Return the [X, Y] coordinate for the center point of the cell that contains the specified text.  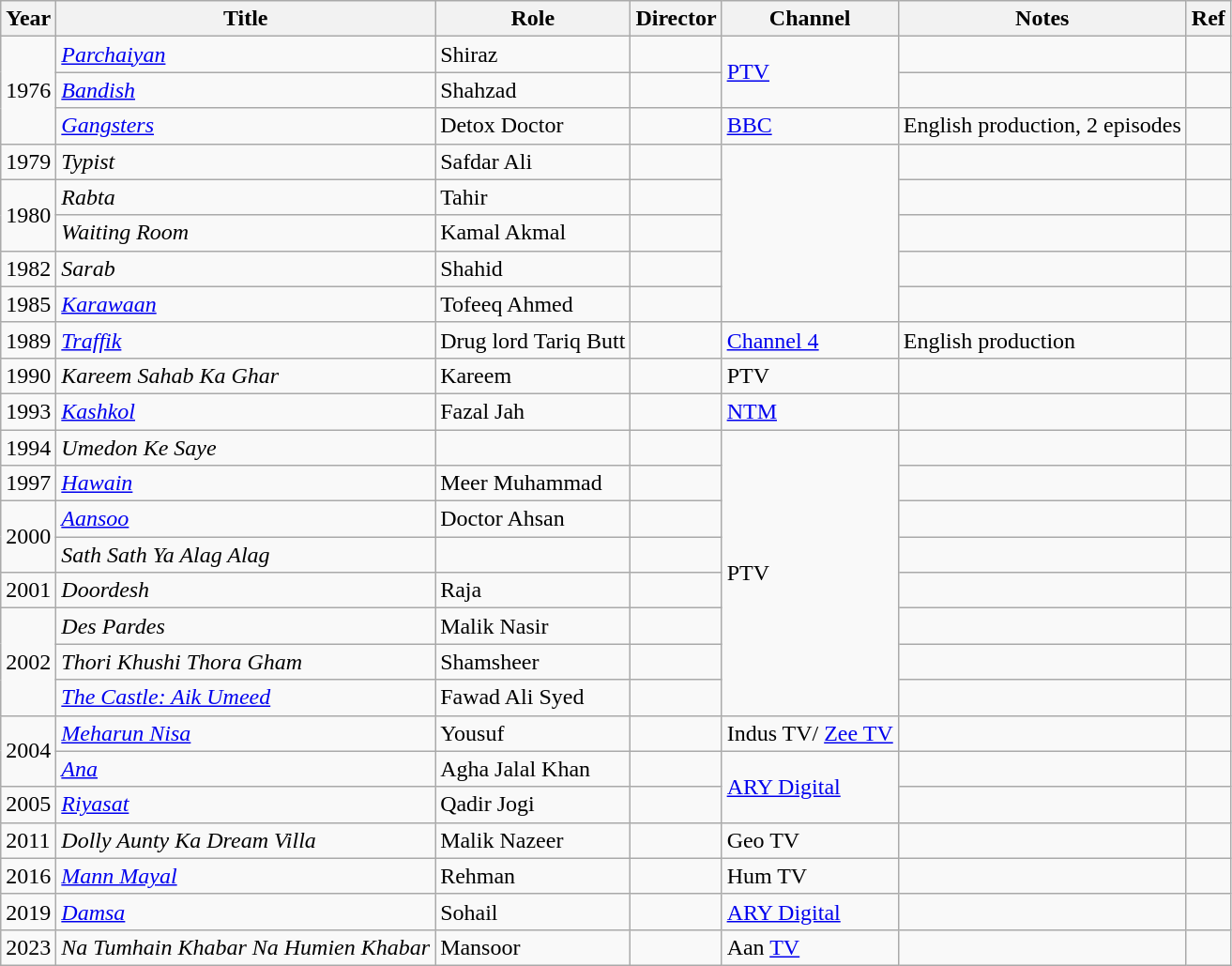
Parchaiyan [246, 54]
Meer Muhammad [533, 483]
Raja [533, 590]
Malik Nasir [533, 626]
NTM [810, 411]
Role [533, 19]
Sath Sath Ya Alag Alag [246, 555]
Waiting Room [246, 233]
2019 [28, 912]
Na Tumhain Khabar Na Humien Khabar [246, 947]
1994 [28, 448]
Malik Nazeer [533, 840]
2001 [28, 590]
Umedon Ke Saye [246, 448]
1990 [28, 376]
Doctor Ahsan [533, 519]
Mann Mayal [246, 876]
Kareem Sahab Ka Ghar [246, 376]
Gangsters [246, 126]
1976 [28, 90]
Channel [810, 19]
Agha Jalal Khan [533, 769]
1985 [28, 304]
Riyasat [246, 805]
1989 [28, 340]
1993 [28, 411]
2005 [28, 805]
2004 [28, 751]
Shiraz [533, 54]
Drug lord Tariq Butt [533, 340]
Rehman [533, 876]
Doordesh [246, 590]
2000 [28, 537]
Tahir [533, 197]
Sarab [246, 268]
Damsa [246, 912]
Hawain [246, 483]
Kamal Akmal [533, 233]
Ana [246, 769]
Sohail [533, 912]
2002 [28, 662]
The Castle: Aik Umeed [246, 698]
Title [246, 19]
Dolly Aunty Ka Dream Villa [246, 840]
Shahid [533, 268]
1980 [28, 215]
Meharun Nisa [246, 733]
Detox Doctor [533, 126]
1982 [28, 268]
Des Pardes [246, 626]
Channel 4 [810, 340]
Kashkol [246, 411]
Traffik [246, 340]
2016 [28, 876]
Ref [1209, 19]
English production [1042, 340]
Safdar Ali [533, 161]
Qadir Jogi [533, 805]
Hum TV [810, 876]
Notes [1042, 19]
1997 [28, 483]
English production, 2 episodes [1042, 126]
Typist [246, 161]
Geo TV [810, 840]
Mansoor [533, 947]
2023 [28, 947]
Aansoo [246, 519]
Yousuf [533, 733]
Year [28, 19]
Director [676, 19]
Rabta [246, 197]
Thori Khushi Thora Gham [246, 662]
Shahzad [533, 90]
Karawaan [246, 304]
1979 [28, 161]
Aan TV [810, 947]
Kareem [533, 376]
Fawad Ali Syed [533, 698]
Indus TV/ Zee TV [810, 733]
Shamsheer [533, 662]
Tofeeq Ahmed [533, 304]
Bandish [246, 90]
Fazal Jah [533, 411]
2011 [28, 840]
BBC [810, 126]
